Return (x, y) of the center of cell containing provided text 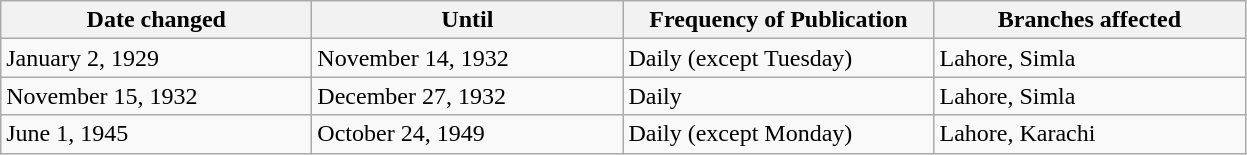
Daily (except Tuesday) (778, 58)
Daily (778, 96)
December 27, 1932 (468, 96)
Until (468, 20)
January 2, 1929 (156, 58)
November 15, 1932 (156, 96)
October 24, 1949 (468, 134)
Date changed (156, 20)
Lahore, Karachi (1090, 134)
Branches affected (1090, 20)
Frequency of Publication (778, 20)
Daily (except Monday) (778, 134)
November 14, 1932 (468, 58)
June 1, 1945 (156, 134)
